For the text-containing cell, return its midpoint in (X, Y) coordinate format. 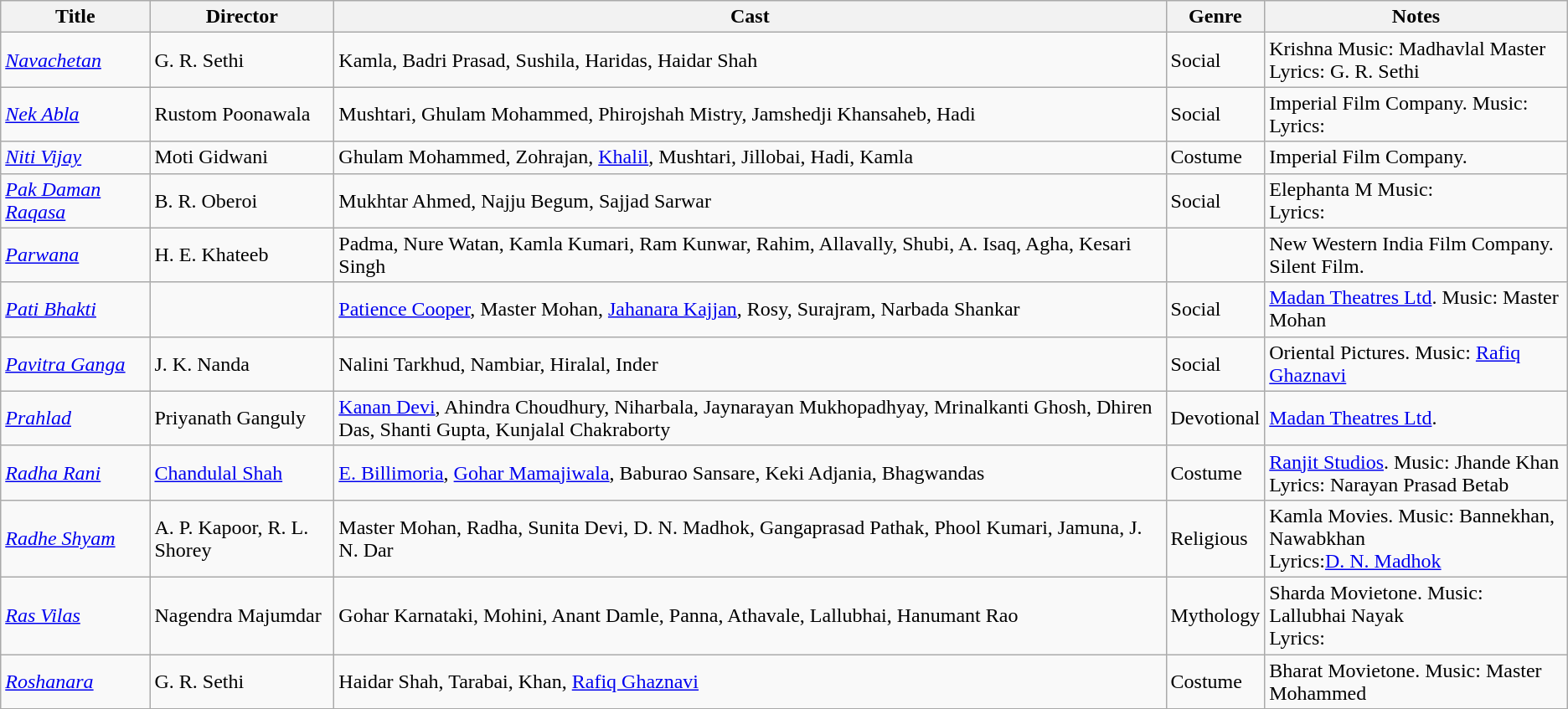
Mukhtar Ahmed, Najju Begum, Sajjad Sarwar (750, 201)
Madan Theatres Ltd. (1416, 419)
B. R. Oberoi (242, 201)
Madan Theatres Ltd. Music: Master Mohan (1416, 310)
New Western India Film Company. Silent Film. (1416, 254)
J. K. Nanda (242, 363)
Nagendra Majumdar (242, 615)
Krishna Music: Madhavlal MasterLyrics: G. R. Sethi (1416, 60)
Nalini Tarkhud, Nambiar, Hiralal, Inder (750, 363)
Ranjit Studios. Music: Jhande KhanLyrics: Narayan Prasad Betab (1416, 472)
Navachetan (75, 60)
Religious (1215, 538)
Title (75, 17)
Imperial Film Company. Music: Lyrics: (1416, 114)
Kamla, Badri Prasad, Sushila, Haridas, Haidar Shah (750, 60)
Moti Gidwani (242, 157)
A. P. Kapoor, R. L. Shorey (242, 538)
Kamla Movies. Music: Bannekhan, NawabkhanLyrics:D. N. Madhok (1416, 538)
Ghulam Mohammed, Zohrajan, Khalil, Mushtari, Jillobai, Hadi, Kamla (750, 157)
Pak Daman Raqasa (75, 201)
Nek Abla (75, 114)
Gohar Karnataki, Mohini, Anant Damle, Panna, Athavale, Lallubhai, Hanumant Rao (750, 615)
Radha Rani (75, 472)
Sharda Movietone. Music: Lallubhai NayakLyrics: (1416, 615)
Parwana (75, 254)
Kanan Devi, Ahindra Choudhury, Niharbala, Jaynarayan Mukhopadhyay, Mrinalkanti Ghosh, Dhiren Das, Shanti Gupta, Kunjalal Chakraborty (750, 419)
Haidar Shah, Tarabai, Khan, Rafiq Ghaznavi (750, 681)
Priyanath Ganguly (242, 419)
Notes (1416, 17)
Cast (750, 17)
Mushtari, Ghulam Mohammed, Phirojshah Mistry, Jamshedji Khansaheb, Hadi (750, 114)
Padma, Nure Watan, Kamla Kumari, Ram Kunwar, Rahim, Allavally, Shubi, A. Isaq, Agha, Kesari Singh (750, 254)
Rustom Poonawala (242, 114)
Pati Bhakti (75, 310)
Oriental Pictures. Music: Rafiq Ghaznavi (1416, 363)
Genre (1215, 17)
Imperial Film Company. (1416, 157)
Devotional (1215, 419)
Patience Cooper, Master Mohan, Jahanara Kajjan, Rosy, Surajram, Narbada Shankar (750, 310)
Elephanta M Music: Lyrics: (1416, 201)
Master Mohan, Radha, Sunita Devi, D. N. Madhok, Gangaprasad Pathak, Phool Kumari, Jamuna, J. N. Dar (750, 538)
Chandulal Shah (242, 472)
Niti Vijay (75, 157)
H. E. Khateeb (242, 254)
Mythology (1215, 615)
Pavitra Ganga (75, 363)
Bharat Movietone. Music: Master Mohammed (1416, 681)
Roshanara (75, 681)
E. Billimoria, Gohar Mamajiwala, Baburao Sansare, Keki Adjania, Bhagwandas (750, 472)
Ras Vilas (75, 615)
Radhe Shyam (75, 538)
Prahlad (75, 419)
Director (242, 17)
